Determine the [x, y] coordinate at the center of the cell enclosing the given text.  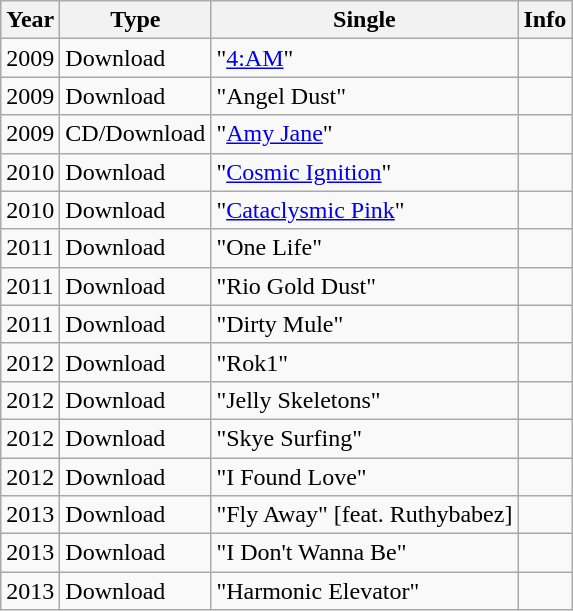
CD/Download [136, 134]
"Harmonic Elevator" [364, 591]
Type [136, 20]
"I Don't Wanna Be" [364, 553]
"Rok1" [364, 362]
"Skye Surfing" [364, 438]
"Cataclysmic Pink" [364, 210]
"Dirty Mule" [364, 324]
Single [364, 20]
"4:AM" [364, 58]
"One Life" [364, 248]
Info [545, 20]
Year [30, 20]
"Amy Jane" [364, 134]
"Cosmic Ignition" [364, 172]
"Rio Gold Dust" [364, 286]
"I Found Love" [364, 477]
"Jelly Skeletons" [364, 400]
"Fly Away" [feat. Ruthybabez] [364, 515]
"Angel Dust" [364, 96]
